Output the [x, y] coordinate of the center of the cell containing the given text.  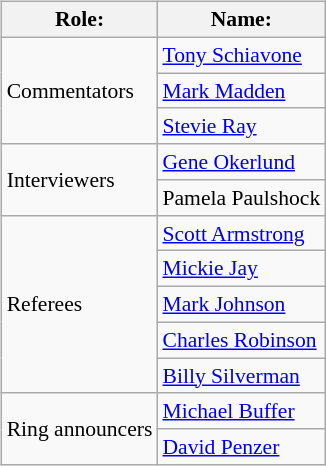
Role: [80, 20]
Scott Armstrong [241, 233]
Pamela Paulshock [241, 198]
Billy Silverman [241, 376]
Michael Buffer [241, 411]
Referees [80, 304]
Interviewers [80, 180]
Commentators [80, 90]
Mickie Jay [241, 269]
Stevie Ray [241, 126]
Ring announcers [80, 428]
David Penzer [241, 447]
Charles Robinson [241, 340]
Mark Johnson [241, 305]
Name: [241, 20]
Gene Okerlund [241, 162]
Mark Madden [241, 91]
Tony Schiavone [241, 55]
